Extract the [x, y] coordinate from the center of the cell holding the provided text.  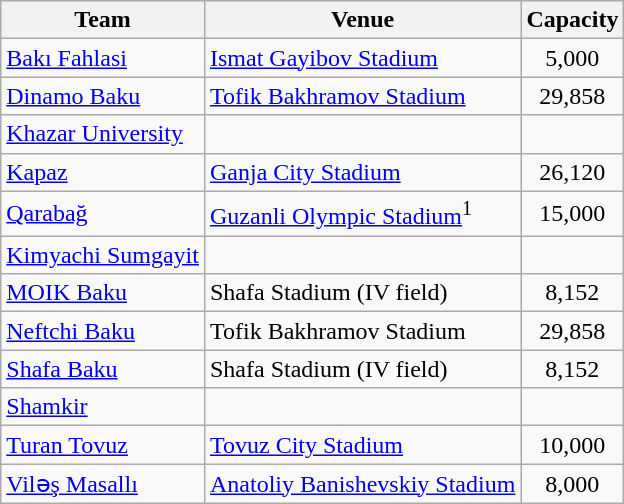
Khazar University [103, 134]
Dinamo Baku [103, 96]
Bakı Fahlasi [103, 58]
Viləş Masallı [103, 484]
Kapaz [103, 172]
Venue [362, 20]
Team [103, 20]
Guzanli Olympic Stadium1 [362, 214]
Ganja City Stadium [362, 172]
Neftchi Baku [103, 331]
Kimyachi Sumgayit [103, 255]
Qarabağ [103, 214]
8,000 [572, 484]
15,000 [572, 214]
MOIK Baku [103, 293]
26,120 [572, 172]
Shafa Baku [103, 369]
10,000 [572, 445]
Ismat Gayibov Stadium [362, 58]
Turan Tovuz [103, 445]
Shamkir [103, 407]
Tovuz City Stadium [362, 445]
Anatoliy Banishevskiy Stadium [362, 484]
5,000 [572, 58]
Capacity [572, 20]
